Output the [x, y] coordinate of the center of the cell containing the given text.  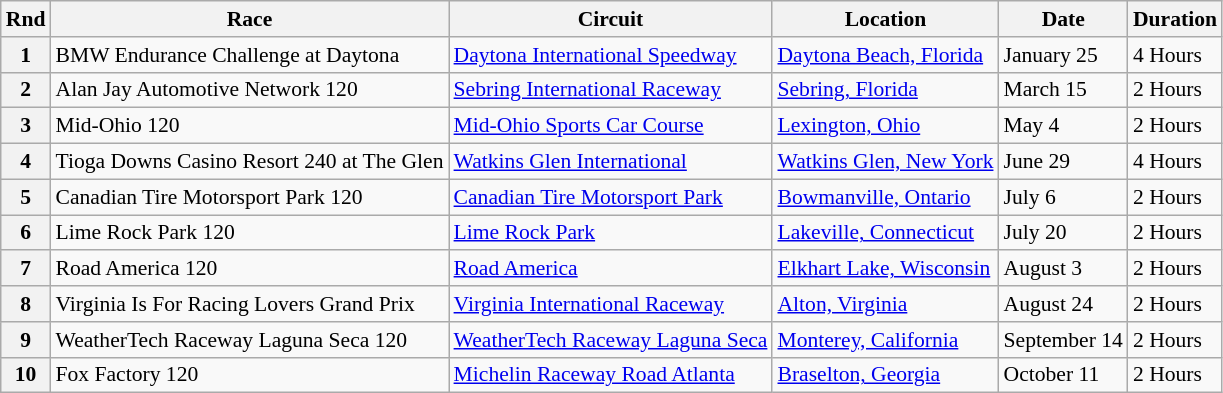
5 [26, 197]
WeatherTech Raceway Laguna Seca 120 [249, 340]
3 [26, 126]
Road America [611, 269]
Bowmanville, Ontario [885, 197]
2 [26, 90]
Michelin Raceway Road Atlanta [611, 375]
August 24 [1064, 304]
Road America 120 [249, 269]
Alan Jay Automotive Network 120 [249, 90]
September 14 [1064, 340]
Canadian Tire Motorsport Park 120 [249, 197]
BMW Endurance Challenge at Daytona [249, 55]
Tioga Downs Casino Resort 240 at The Glen [249, 162]
7 [26, 269]
Virginia Is For Racing Lovers Grand Prix [249, 304]
8 [26, 304]
Mid-Ohio 120 [249, 126]
July 20 [1064, 233]
Lexington, Ohio [885, 126]
Braselton, Georgia [885, 375]
4 [26, 162]
9 [26, 340]
Watkins Glen International [611, 162]
Date [1064, 19]
March 15 [1064, 90]
Circuit [611, 19]
August 3 [1064, 269]
May 4 [1064, 126]
Lakeville, Connecticut [885, 233]
Fox Factory 120 [249, 375]
Canadian Tire Motorsport Park [611, 197]
Sebring International Raceway [611, 90]
Lime Rock Park 120 [249, 233]
Elkhart Lake, Wisconsin [885, 269]
Virginia International Raceway [611, 304]
October 11 [1064, 375]
July 6 [1064, 197]
January 25 [1064, 55]
Alton, Virginia [885, 304]
6 [26, 233]
Daytona Beach, Florida [885, 55]
June 29 [1064, 162]
Lime Rock Park [611, 233]
Rnd [26, 19]
Location [885, 19]
Sebring, Florida [885, 90]
WeatherTech Raceway Laguna Seca [611, 340]
1 [26, 55]
10 [26, 375]
Mid-Ohio Sports Car Course [611, 126]
Daytona International Speedway [611, 55]
Watkins Glen, New York [885, 162]
Race [249, 19]
Monterey, California [885, 340]
Duration [1175, 19]
